Search for the cell housing the specified text and yield its [X, Y] center coordinate. 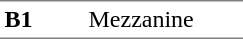
B1 [42, 20]
Mezzanine [164, 20]
